Find where the given text appears and provide that cell's center as (x, y) coordinate. 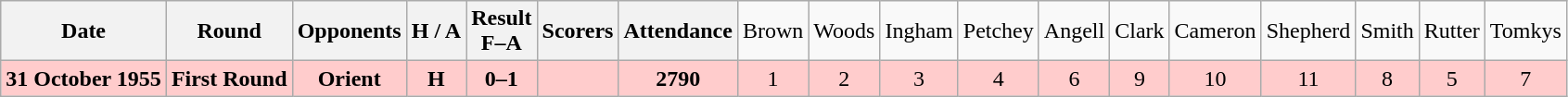
7 (1525, 79)
8 (1387, 79)
11 (1308, 79)
Angell (1074, 31)
First Round (229, 79)
3 (919, 79)
5 (1452, 79)
Cameron (1215, 31)
2790 (678, 79)
0–1 (502, 79)
2 (844, 79)
H / A (436, 31)
Round (229, 31)
31 October 1955 (83, 79)
Brown (772, 31)
Opponents (349, 31)
Orient (349, 79)
Woods (844, 31)
H (436, 79)
Clark (1140, 31)
6 (1074, 79)
9 (1140, 79)
Ingham (919, 31)
10 (1215, 79)
4 (998, 79)
Date (83, 31)
Attendance (678, 31)
Tomkys (1525, 31)
ResultF–A (502, 31)
Scorers (578, 31)
Smith (1387, 31)
Shepherd (1308, 31)
Rutter (1452, 31)
Petchey (998, 31)
1 (772, 79)
